Output the (x, y) coordinate of the center of the cell containing the given text.  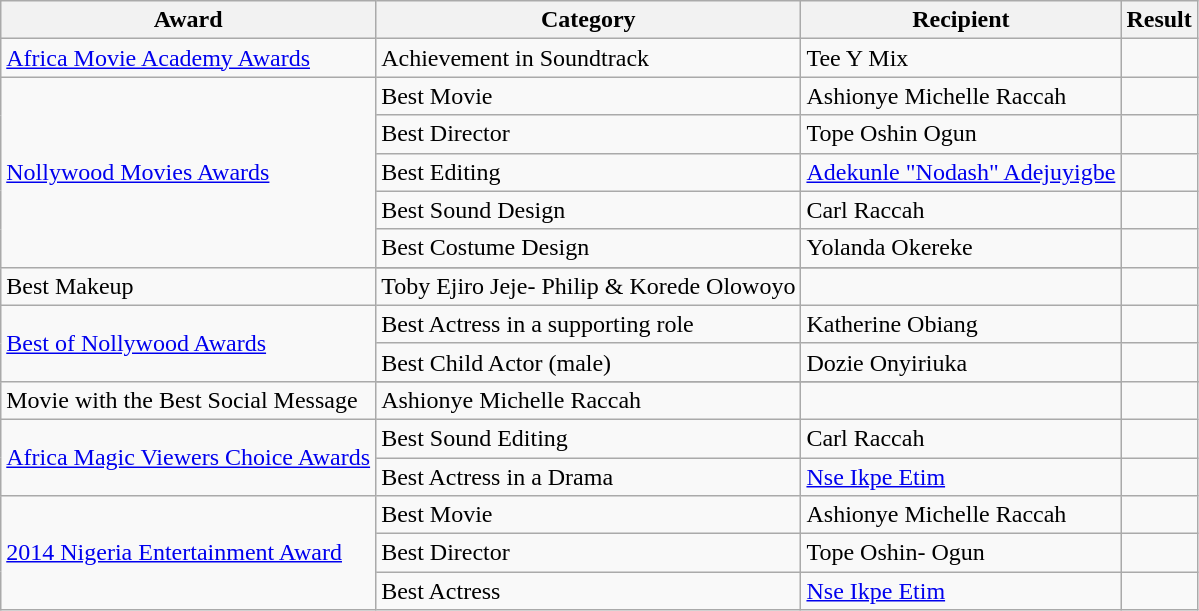
Africa Magic Viewers Choice Awards (188, 457)
Best Actress in a supporting role (588, 324)
Best Makeup (188, 286)
Tope Oshin Ogun (961, 134)
2014 Nigeria Entertainment Award (188, 553)
Recipient (961, 20)
Achievement in Soundtrack (588, 58)
Africa Movie Academy Awards (188, 58)
Toby Ejiro Jeje- Philip & Korede Olowoyo (588, 286)
Best Child Actor (male) (588, 362)
Best Costume Design (588, 248)
Tope Oshin- Ogun (961, 553)
Nollywood Movies Awards (188, 172)
Category (588, 20)
Dozie Onyiriuka (961, 362)
Best of Nollywood Awards (188, 343)
Best Actress (588, 591)
Best Sound Design (588, 210)
Result (1159, 20)
Adekunle "Nodash" Adejuyigbe (961, 172)
Best Sound Editing (588, 438)
Award (188, 20)
Tee Y Mix (961, 58)
Movie with the Best Social Message (188, 400)
Best Editing (588, 172)
Yolanda Okereke (961, 248)
Katherine Obiang (961, 324)
Best Actress in a Drama (588, 477)
